From the cell containing the given text, extract its center point as (x, y) coordinate. 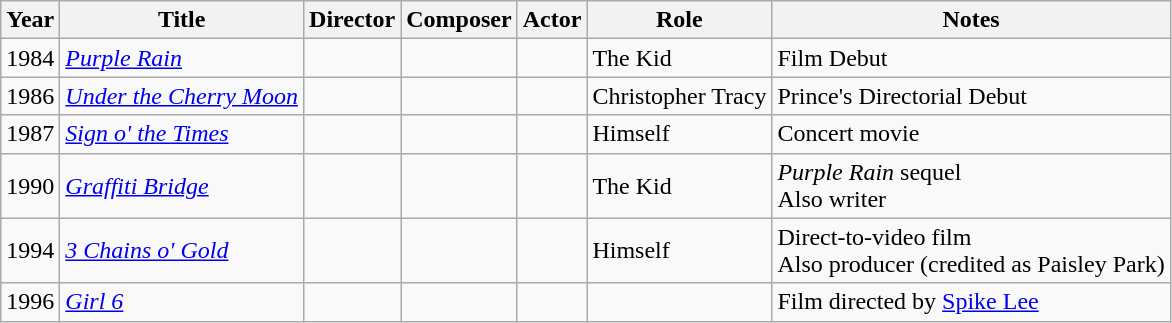
Director (352, 20)
Purple Rain (182, 58)
Direct-to-video filmAlso producer (credited as Paisley Park) (971, 250)
Purple Rain sequelAlso writer (971, 186)
1986 (30, 96)
Year (30, 20)
1996 (30, 302)
Film Debut (971, 58)
1994 (30, 250)
3 Chains o' Gold (182, 250)
Christopher Tracy (680, 96)
Concert movie (971, 134)
Composer (459, 20)
Prince's Directorial Debut (971, 96)
1990 (30, 186)
Under the Cherry Moon (182, 96)
Girl 6 (182, 302)
Graffiti Bridge (182, 186)
Actor (552, 20)
Role (680, 20)
1987 (30, 134)
1984 (30, 58)
Notes (971, 20)
Sign o' the Times (182, 134)
Title (182, 20)
Film directed by Spike Lee (971, 302)
